Find where the given text appears and provide that cell's center as [x, y] coordinate. 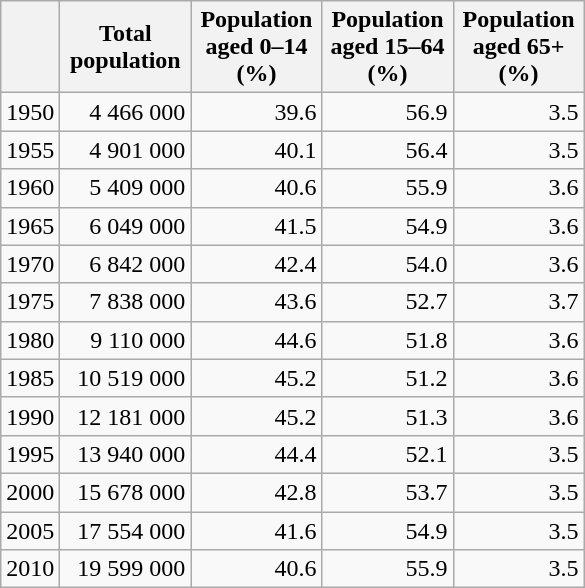
2005 [30, 531]
19 599 000 [126, 569]
1995 [30, 454]
1960 [30, 188]
42.8 [256, 492]
51.8 [388, 340]
52.1 [388, 454]
9 110 000 [126, 340]
41.6 [256, 531]
6 842 000 [126, 264]
52.7 [388, 302]
4 466 000 [126, 112]
40.1 [256, 150]
42.4 [256, 264]
56.4 [388, 150]
51.3 [388, 416]
Population aged 15–64 (%) [388, 47]
3.7 [518, 302]
4 901 000 [126, 150]
Population aged 65+ (%) [518, 47]
Population aged 0–14 (%) [256, 47]
44.6 [256, 340]
2000 [30, 492]
1955 [30, 150]
7 838 000 [126, 302]
1980 [30, 340]
12 181 000 [126, 416]
1990 [30, 416]
54.0 [388, 264]
1985 [30, 378]
15 678 000 [126, 492]
1975 [30, 302]
17 554 000 [126, 531]
10 519 000 [126, 378]
13 940 000 [126, 454]
Total population [126, 47]
44.4 [256, 454]
1970 [30, 264]
1950 [30, 112]
41.5 [256, 226]
39.6 [256, 112]
51.2 [388, 378]
6 049 000 [126, 226]
1965 [30, 226]
2010 [30, 569]
56.9 [388, 112]
53.7 [388, 492]
43.6 [256, 302]
5 409 000 [126, 188]
